Provide the [X, Y] coordinate of the cell's center where the given text is located.  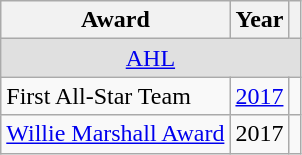
Award [116, 20]
AHL [150, 58]
First All-Star Team [116, 96]
Willie Marshall Award [116, 134]
Year [260, 20]
